Provide the [X, Y] coordinate of the cell's center where the given text is located.  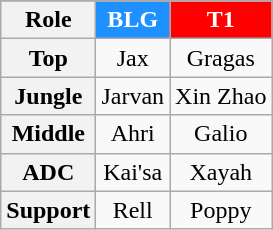
Support [48, 210]
ADC [48, 172]
BLG [133, 20]
Jax [133, 58]
Poppy [221, 210]
Role [48, 20]
Middle [48, 134]
T1 [221, 20]
Jungle [48, 96]
Kai'sa [133, 172]
Rell [133, 210]
Xin Zhao [221, 96]
Gragas [221, 58]
Top [48, 58]
Ahri [133, 134]
Jarvan [133, 96]
Xayah [221, 172]
Galio [221, 134]
